Extract the [X, Y] coordinate from the center of the cell holding the provided text.  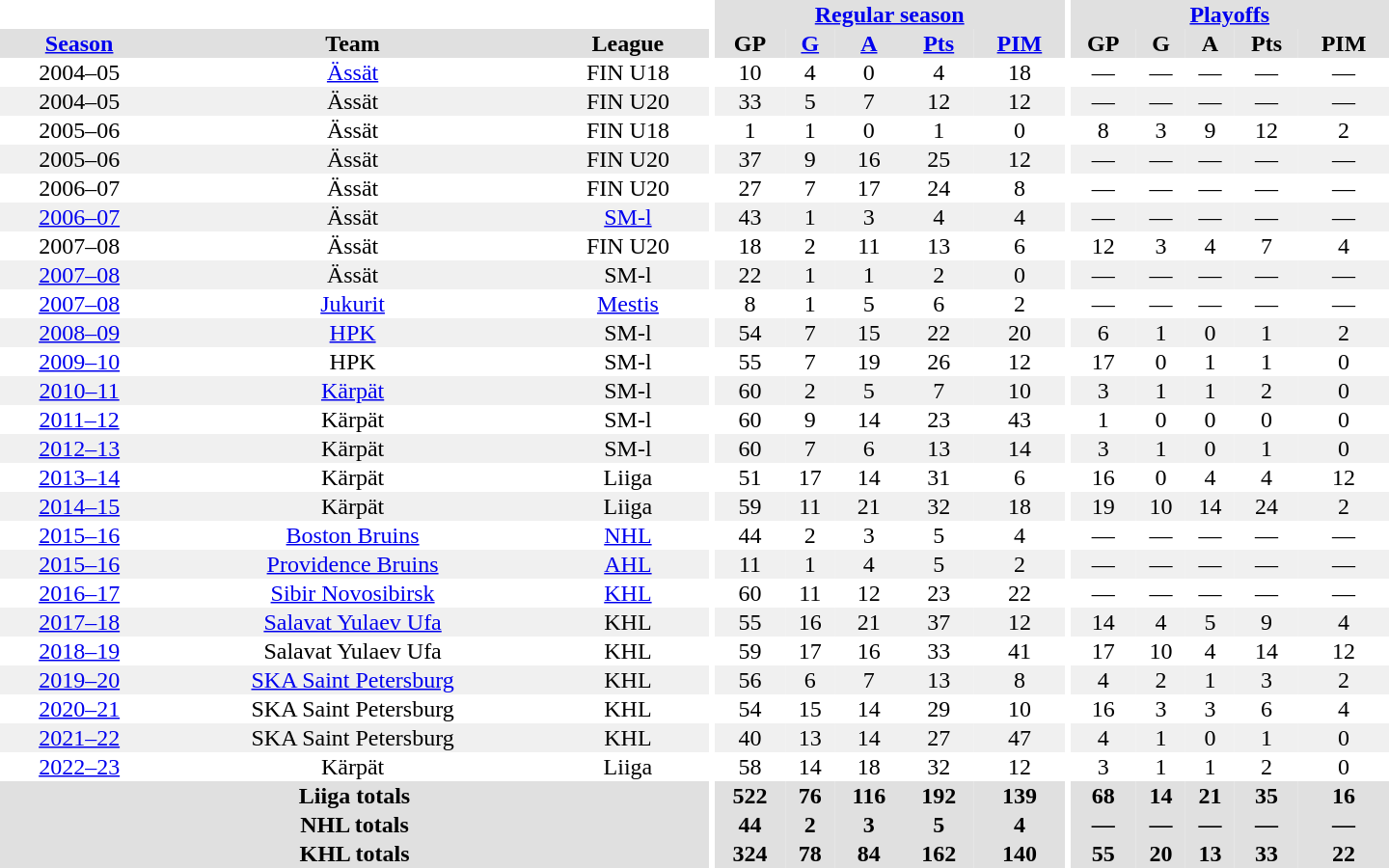
139 [1020, 796]
AHL [628, 564]
2017–18 [79, 622]
Sibir Novosibirsk [353, 593]
47 [1020, 738]
522 [750, 796]
29 [939, 709]
2018–19 [79, 651]
Liiga totals [355, 796]
2013–14 [79, 477]
2011–12 [79, 420]
84 [868, 854]
2012–13 [79, 448]
League [628, 43]
2019–20 [79, 680]
324 [750, 854]
2016–17 [79, 593]
Boston Bruins [353, 535]
NHL totals [355, 825]
26 [939, 362]
40 [750, 738]
Playoffs [1229, 14]
31 [939, 477]
56 [750, 680]
41 [1020, 651]
2022–23 [79, 767]
Mestis [628, 304]
2020–21 [79, 709]
58 [750, 767]
2014–15 [79, 506]
68 [1103, 796]
2008–09 [79, 333]
192 [939, 796]
2010–11 [79, 391]
Jukurit [353, 304]
25 [939, 159]
2009–10 [79, 362]
51 [750, 477]
KHL totals [355, 854]
Season [79, 43]
2021–22 [79, 738]
162 [939, 854]
NHL [628, 535]
76 [810, 796]
Providence Bruins [353, 564]
140 [1020, 854]
Team [353, 43]
35 [1266, 796]
78 [810, 854]
Regular season [889, 14]
116 [868, 796]
